Capture the cell that displays the provided text and extract its [X, Y] central coordinate. 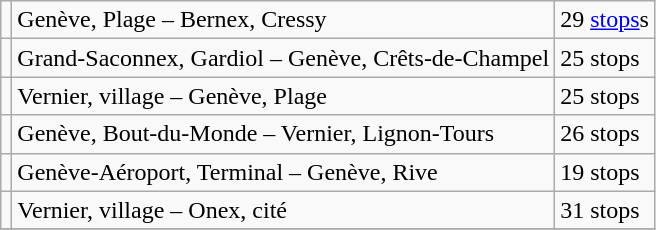
Genève, Bout-du-Monde – Vernier, Lignon-Tours [284, 134]
Genève-Aéroport, Terminal – Genève, Rive [284, 172]
26 stops [605, 134]
29 stopss [605, 20]
Vernier, village – Genève, Plage [284, 96]
31 stops [605, 210]
Vernier, village – Onex, cité [284, 210]
19 stops [605, 172]
Grand-Saconnex, Gardiol – Genève, Crêts-de-Champel [284, 58]
Genève, Plage – Bernex, Cressy [284, 20]
